Locate the cell with the specified text and output its [X, Y] center coordinate. 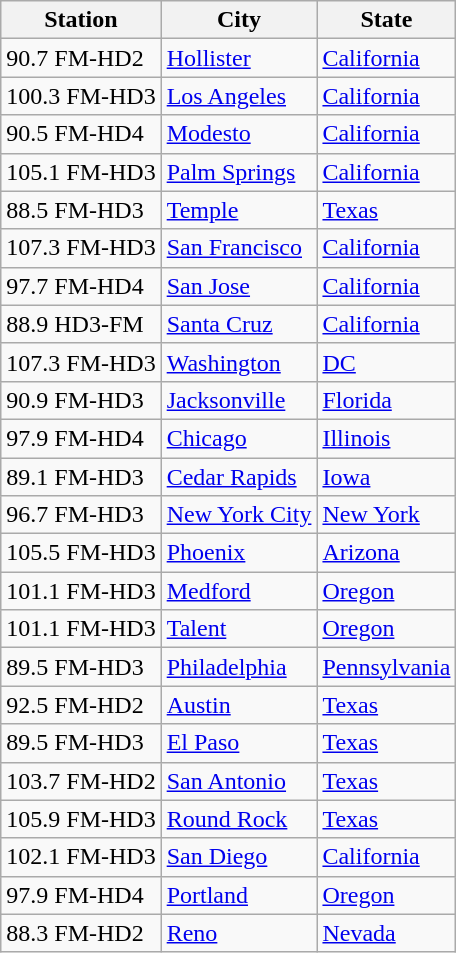
Station [81, 20]
El Paso [239, 743]
Medford [239, 591]
San Jose [239, 286]
Round Rock [239, 819]
San Diego [239, 857]
90.7 FM-HD2 [81, 58]
88.5 FM-HD3 [81, 210]
105.5 FM-HD3 [81, 553]
Arizona [386, 553]
Santa Cruz [239, 324]
Los Angeles [239, 96]
Washington [239, 362]
92.5 FM-HD2 [81, 705]
Temple [239, 210]
96.7 FM-HD3 [81, 515]
San Francisco [239, 248]
Modesto [239, 134]
Illinois [386, 438]
New York City [239, 515]
88.3 FM-HD2 [81, 933]
Reno [239, 933]
103.7 FM-HD2 [81, 781]
Hollister [239, 58]
90.5 FM-HD4 [81, 134]
Florida [386, 400]
88.9 HD3-FM [81, 324]
State [386, 20]
90.9 FM-HD3 [81, 400]
New York [386, 515]
San Antonio [239, 781]
Phoenix [239, 553]
DC [386, 362]
Portland [239, 895]
102.1 FM-HD3 [81, 857]
Austin [239, 705]
Pennsylvania [386, 667]
Cedar Rapids [239, 477]
100.3 FM-HD3 [81, 96]
Chicago [239, 438]
105.9 FM-HD3 [81, 819]
City [239, 20]
105.1 FM-HD3 [81, 172]
Nevada [386, 933]
Philadelphia [239, 667]
Jacksonville [239, 400]
Iowa [386, 477]
Palm Springs [239, 172]
97.7 FM-HD4 [81, 286]
Talent [239, 629]
89.1 FM-HD3 [81, 477]
